Provide the (X, Y) coordinate of the cell's center where the given text is located.  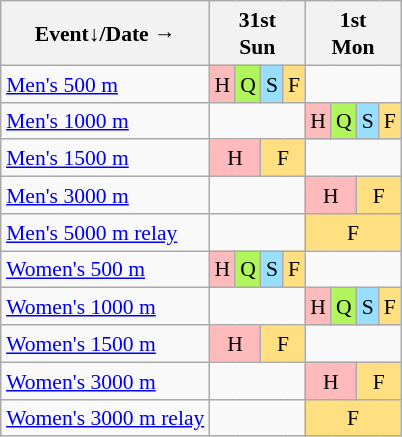
Women's 1000 m (105, 306)
1stMon (353, 33)
Women's 3000 m (105, 380)
31stSun (257, 33)
Men's 500 m (105, 84)
Women's 1500 m (105, 344)
Men's 1000 m (105, 120)
Men's 1500 m (105, 158)
Event↓/Date → (105, 33)
Women's 500 m (105, 268)
Women's 3000 m relay (105, 418)
Men's 3000 m (105, 194)
Men's 5000 m relay (105, 232)
